For the text-containing cell, return its midpoint in [x, y] coordinate format. 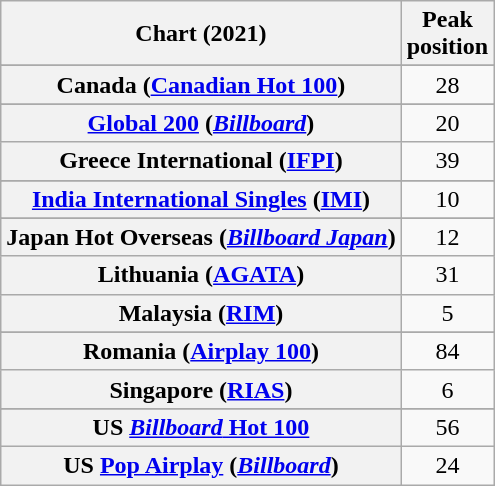
5 [447, 313]
India International Singles (IMI) [201, 199]
US Billboard Hot 100 [201, 427]
Singapore (RIAS) [201, 389]
28 [447, 85]
39 [447, 161]
84 [447, 351]
Peakposition [447, 34]
31 [447, 275]
24 [447, 465]
Global 200 (Billboard) [201, 123]
6 [447, 389]
Japan Hot Overseas (Billboard Japan) [201, 237]
10 [447, 199]
Romania (Airplay 100) [201, 351]
Chart (2021) [201, 34]
56 [447, 427]
US Pop Airplay (Billboard) [201, 465]
20 [447, 123]
Canada (Canadian Hot 100) [201, 85]
Greece International (IFPI) [201, 161]
Malaysia (RIM) [201, 313]
Lithuania (AGATA) [201, 275]
12 [447, 237]
